Locate the cell with the specified text and output its (x, y) center coordinate. 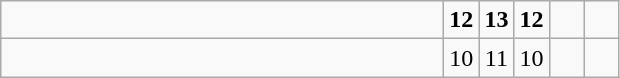
13 (496, 20)
11 (496, 58)
